Scan for the cell matching the given text and deliver its (x, y) coordinate at center. 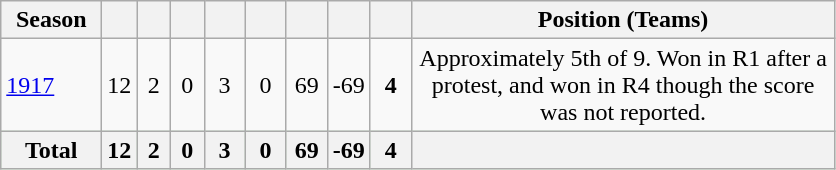
1917 (52, 85)
Approximately 5th of 9. Won in R1 after a protest, and won in R4 though the score was not reported. (623, 85)
Season (52, 20)
Total (52, 150)
Position (Teams) (623, 20)
